From the cell containing the given text, extract its center point as [x, y] coordinate. 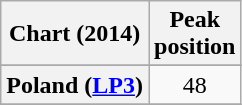
48 [194, 85]
Poland (LP3) [75, 85]
Chart (2014) [75, 34]
Peakposition [194, 34]
